Extract the (X, Y) coordinate from the center of the cell holding the provided text.  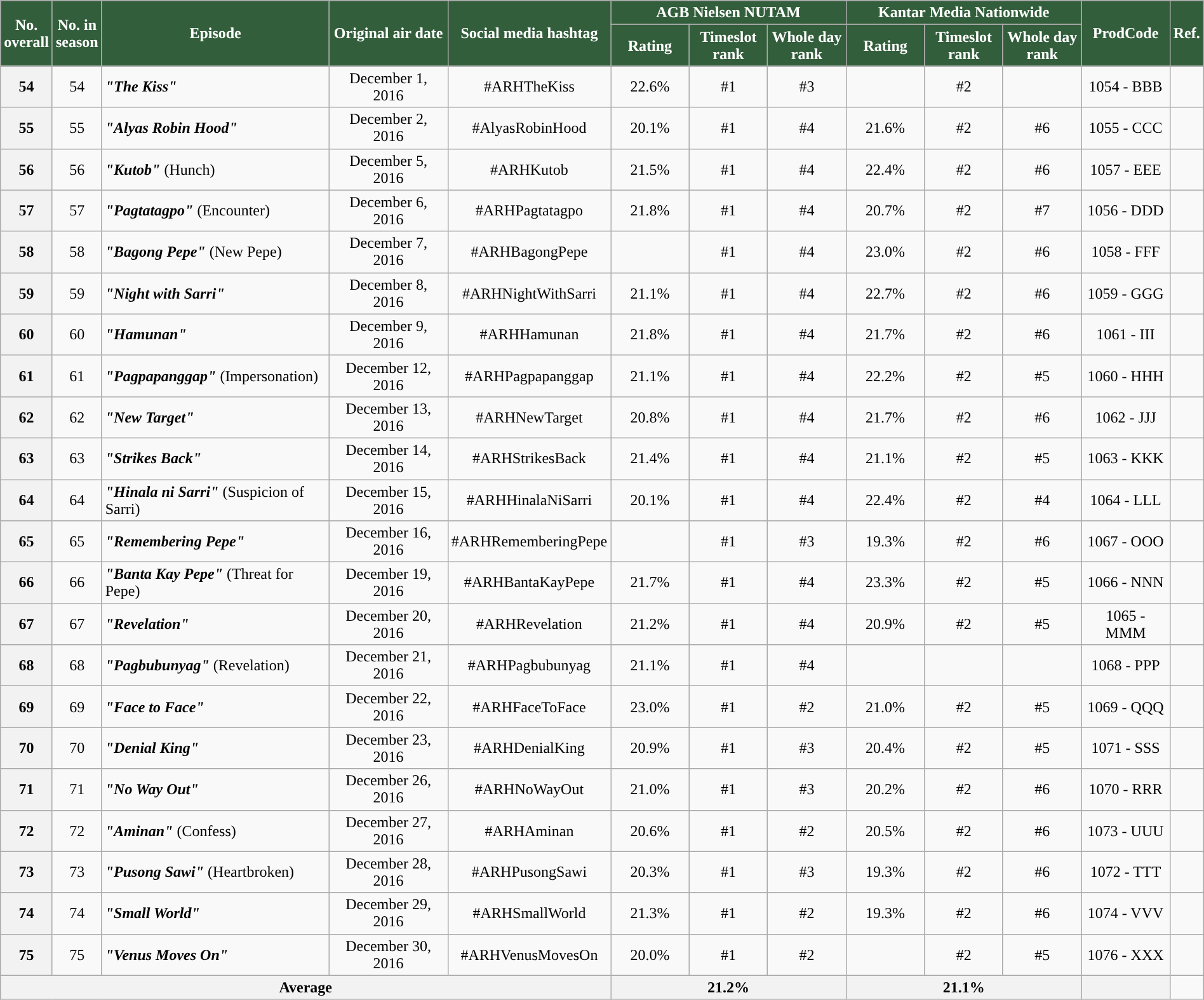
1070 - RRR (1125, 789)
Social media hashtag (529, 33)
December 23, 2016 (389, 748)
#ARHNoWayOut (529, 789)
December 6, 2016 (389, 211)
1067 - OOO (1125, 541)
December 21, 2016 (389, 666)
December 12, 2016 (389, 376)
1058 - FFF (1125, 252)
December 15, 2016 (389, 499)
1059 - GGG (1125, 294)
"Venus Moves On" (215, 954)
December 16, 2016 (389, 541)
December 19, 2016 (389, 583)
December 1, 2016 (389, 86)
"Hamunan" (215, 334)
December 27, 2016 (389, 831)
#ARHRevelation (529, 624)
1057 - EEE (1125, 169)
#ARHTheKiss (529, 86)
"Pagpapanggap" (Impersonation) (215, 376)
23.3% (885, 583)
1068 - PPP (1125, 666)
No. inseason (77, 33)
1072 - TTT (1125, 872)
December 30, 2016 (389, 954)
20.8% (650, 417)
"Denial King" (215, 748)
21.4% (650, 459)
#ARHPusongSawi (529, 872)
1061 - III (1125, 334)
December 8, 2016 (389, 294)
#ARHKutob (529, 169)
1055 - CCC (1125, 128)
#ARHBantaKayPepe (529, 583)
ProdCode (1125, 33)
Kantar Media Nationwide (964, 13)
#AlyasRobinHood (529, 128)
22.6% (650, 86)
20.4% (885, 748)
"Banta Kay Pepe" (Threat for Pepe) (215, 583)
"Alyas Robin Hood" (215, 128)
1065 - MMM (1125, 624)
1073 - UUU (1125, 831)
22.2% (885, 376)
December 14, 2016 (389, 459)
December 9, 2016 (389, 334)
#ARHBagongPepe (529, 252)
"Night with Sarri" (215, 294)
1064 - LLL (1125, 499)
December 13, 2016 (389, 417)
#ARHSmallWorld (529, 914)
December 20, 2016 (389, 624)
"Small World" (215, 914)
1054 - BBB (1125, 86)
"The Kiss" (215, 86)
20.7% (885, 211)
1069 - QQQ (1125, 706)
December 2, 2016 (389, 128)
#7 (1042, 211)
#ARHHinalaNiSarri (529, 499)
"Bagong Pepe" (New Pepe) (215, 252)
21.5% (650, 169)
"Pagtatagpo" (Encounter) (215, 211)
20.2% (885, 789)
#ARHPagtatagpo (529, 211)
#ARHDenialKing (529, 748)
#ARHVenusMovesOn (529, 954)
December 22, 2016 (389, 706)
"No Way Out" (215, 789)
December 29, 2016 (389, 914)
December 26, 2016 (389, 789)
"Revelation" (215, 624)
1060 - HHH (1125, 376)
20.5% (885, 831)
"Pusong Sawi" (Heartbroken) (215, 872)
22.7% (885, 294)
21.3% (650, 914)
"Kutob" (Hunch) (215, 169)
December 7, 2016 (389, 252)
#ARHHamunan (529, 334)
#ARHRememberingPepe (529, 541)
1071 - SSS (1125, 748)
21.6% (885, 128)
Average (306, 987)
No.overall (27, 33)
20.6% (650, 831)
#ARHFaceToFace (529, 706)
#ARHNewTarget (529, 417)
Episode (215, 33)
20.0% (650, 954)
#ARHNightWithSarri (529, 294)
Ref. (1186, 33)
"Remembering Pepe" (215, 541)
December 5, 2016 (389, 169)
1056 - DDD (1125, 211)
AGB Nielsen NUTAM (729, 13)
1062 - JJJ (1125, 417)
1063 - KKK (1125, 459)
"Hinala ni Sarri" (Suspicion of Sarri) (215, 499)
"New Target" (215, 417)
1076 - XXX (1125, 954)
December 28, 2016 (389, 872)
"Pagbubunyag" (Revelation) (215, 666)
#ARHPagbubunyag (529, 666)
#ARHPagpapanggap (529, 376)
"Face to Face" (215, 706)
"Strikes Back" (215, 459)
20.3% (650, 872)
#ARHStrikesBack (529, 459)
1066 - NNN (1125, 583)
1074 - VVV (1125, 914)
Original air date (389, 33)
#ARHAminan (529, 831)
"Aminan" (Confess) (215, 831)
